Output the (x, y) coordinate of the center of the cell containing the given text.  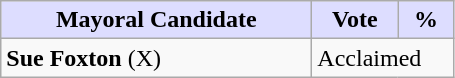
Acclaimed (383, 58)
Mayoral Candidate (156, 20)
Sue Foxton (X) (156, 58)
Vote (355, 20)
% (426, 20)
